Search for the cell housing the specified text and yield its (X, Y) center coordinate. 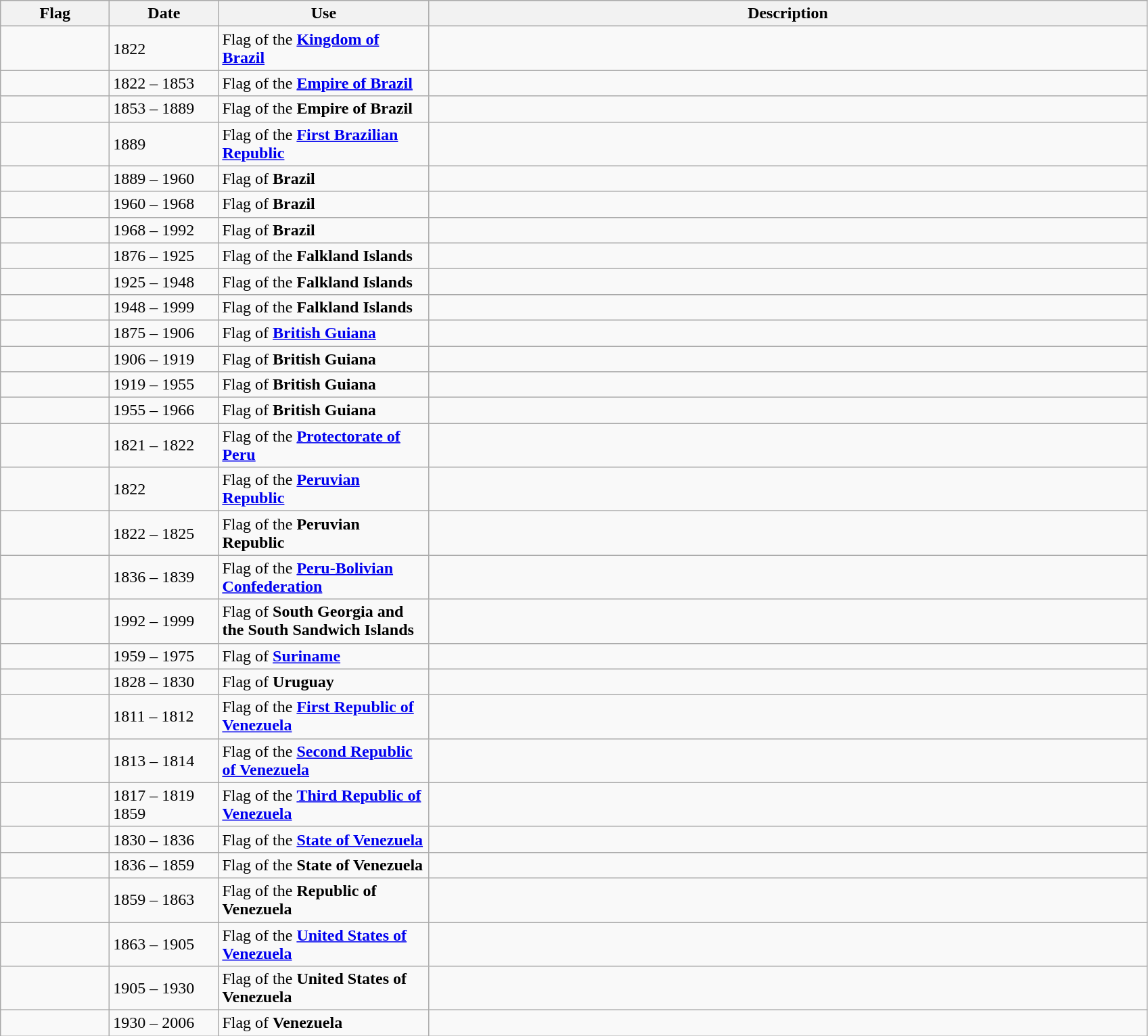
Flag (55, 14)
Date (164, 14)
1836 – 1839 (164, 578)
Flag of Suriname (323, 656)
Flag of South Georgia and the South Sandwich Islands (323, 621)
1889 (164, 143)
Flag of Uruguay (323, 682)
1960 – 1968 (164, 204)
Flag of the Protectorate of Peru (323, 445)
1813 – 1814 (164, 760)
1959 – 1975 (164, 656)
Flag of the Republic of Venezuela (323, 899)
1836 – 1859 (164, 865)
Use (323, 14)
1968 – 1992 (164, 230)
Flag of the First Republic of Venezuela (323, 717)
1859 – 1863 (164, 899)
Flag of the First Brazilian Republic (323, 143)
Flag of the Second Republic of Venezuela (323, 760)
1822 – 1853 (164, 83)
Flag of the Third Republic of Venezuela (323, 805)
1811 – 1812 (164, 717)
1955 – 1966 (164, 410)
1930 – 2006 (164, 1023)
1919 – 1955 (164, 385)
1876 – 1925 (164, 256)
1853 – 1889 (164, 109)
1828 – 1830 (164, 682)
1906 – 1919 (164, 359)
Flag of Venezuela (323, 1023)
1948 – 1999 (164, 307)
1992 – 1999 (164, 621)
1830 – 1836 (164, 839)
1817 – 18191859 (164, 805)
1875 – 1906 (164, 333)
1889 – 1960 (164, 179)
Flag of the Kingdom of Brazil (323, 49)
1925 – 1948 (164, 281)
1821 – 1822 (164, 445)
1822 – 1825 (164, 533)
1905 – 1930 (164, 989)
1863 – 1905 (164, 944)
Description (787, 14)
Flag of the Peru-Bolivian Confederation (323, 578)
